Output the [x, y] coordinate of the center of the cell containing the given text.  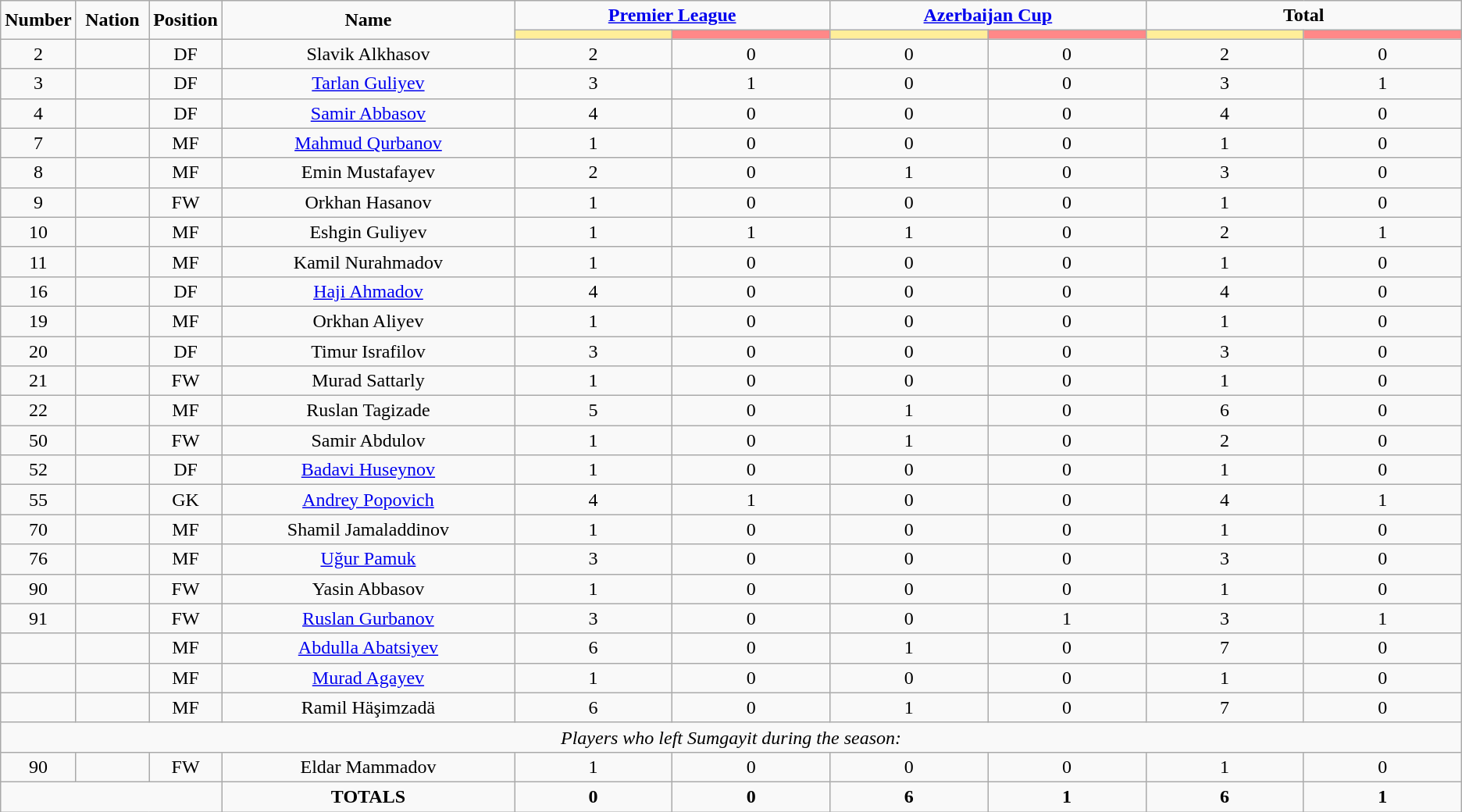
Shamil Jamaladdinov [368, 529]
Ramil Häşimzadä [368, 707]
Andrey Popovich [368, 500]
GK [186, 500]
16 [38, 291]
19 [38, 321]
Orkhan Aliyev [368, 321]
Tarlan Guliyev [368, 84]
Mahmud Qurbanov [368, 143]
Badavi Huseynov [368, 470]
Premier League [672, 16]
Eldar Mammadov [368, 767]
20 [38, 351]
5 [593, 411]
Ruslan Gurbanov [368, 618]
Timur Israfilov [368, 351]
Slavik Alkhasov [368, 54]
Yasin Abbasov [368, 589]
Samir Abdulov [368, 440]
Total [1303, 16]
9 [38, 202]
Kamil Nurahmadov [368, 262]
22 [38, 411]
Position [186, 20]
Uğur Pamuk [368, 559]
Orkhan Hasanov [368, 202]
Abdulla Abatsiyev [368, 648]
55 [38, 500]
10 [38, 232]
11 [38, 262]
91 [38, 618]
TOTALS [368, 796]
Nation [112, 20]
Name [368, 20]
50 [38, 440]
21 [38, 381]
Azerbaijan Cup [988, 16]
Haji Ahmadov [368, 291]
Number [38, 20]
Eshgin Guliyev [368, 232]
Players who left Sumgayit during the season: [731, 737]
Ruslan Tagizade [368, 411]
76 [38, 559]
Samir Abbasov [368, 113]
8 [38, 173]
Emin Mustafayev [368, 173]
70 [38, 529]
52 [38, 470]
Murad Sattarly [368, 381]
Murad Agayev [368, 678]
